Scan for the cell matching the given text and deliver its (X, Y) coordinate at center. 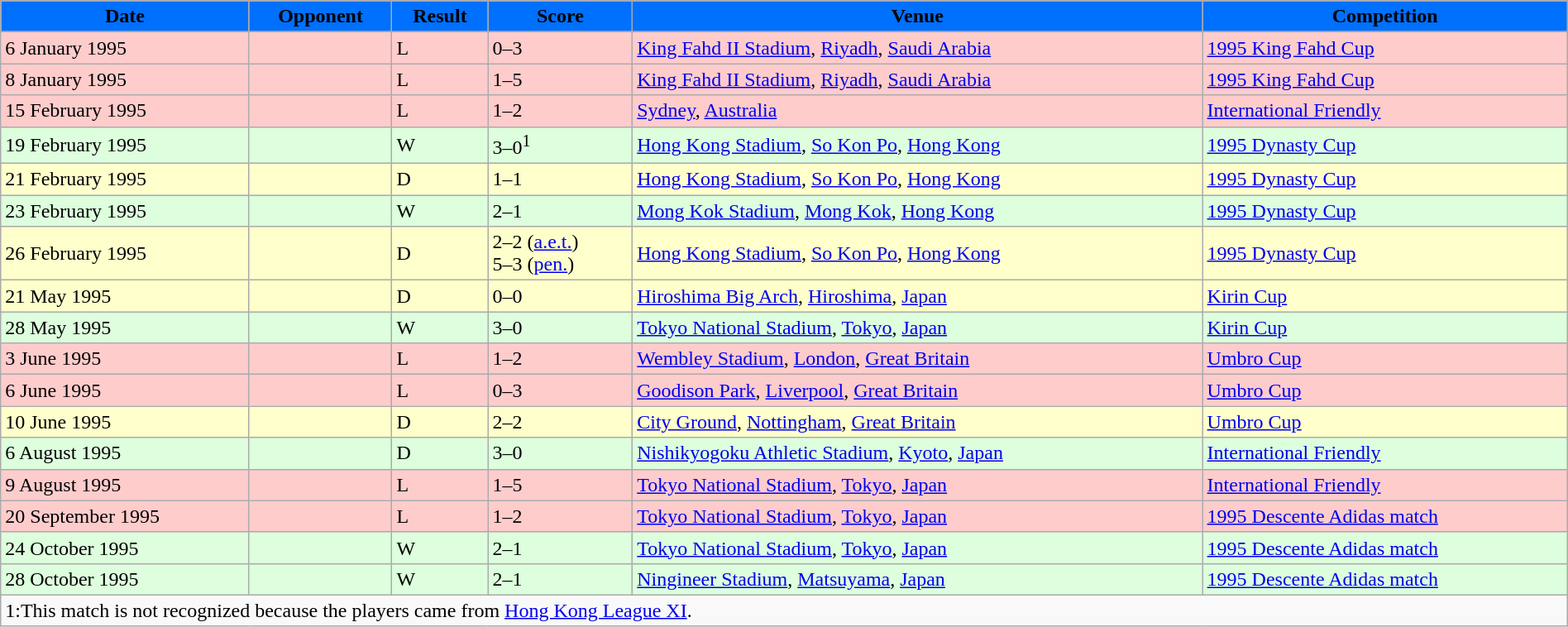
City Ground, Nottingham, Great Britain (918, 422)
Sydney, Australia (918, 111)
20 September 1995 (125, 516)
Score (561, 17)
6 June 1995 (125, 390)
24 October 1995 (125, 548)
19 February 1995 (125, 146)
Mong Kok Stadium, Mong Kok, Hong Kong (918, 211)
2–2 (561, 422)
3 June 1995 (125, 359)
1–1 (561, 179)
Venue (918, 17)
28 October 1995 (125, 579)
26 February 1995 (125, 253)
Goodison Park, Liverpool, Great Britain (918, 390)
Ningineer Stadium, Matsuyama, Japan (918, 579)
Opponent (321, 17)
23 February 1995 (125, 211)
6 January 1995 (125, 48)
21 February 1995 (125, 179)
6 August 1995 (125, 453)
28 May 1995 (125, 328)
3–01 (561, 146)
Result (440, 17)
Date (125, 17)
21 May 1995 (125, 296)
15 February 1995 (125, 111)
Nishikyogoku Athletic Stadium, Kyoto, Japan (918, 453)
2–2 (a.e.t.)5–3 (pen.) (561, 253)
0–0 (561, 296)
10 June 1995 (125, 422)
1:This match is not recognized because the players came from Hong Kong League XI. (784, 610)
Wembley Stadium, London, Great Britain (918, 359)
9 August 1995 (125, 485)
8 January 1995 (125, 79)
Hiroshima Big Arch, Hiroshima, Japan (918, 296)
Competition (1384, 17)
